Pinpoint the cell where the given text exists, returning its (X, Y) midpoint coordinate. 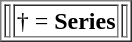
† = Series (66, 20)
